Provide the (x, y) coordinate of the cell's center where the given text is located.  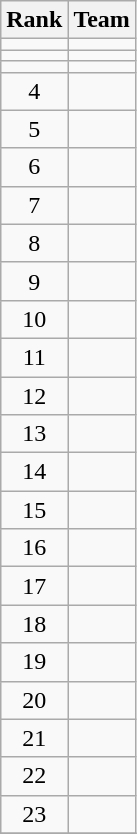
21 (34, 738)
22 (34, 776)
23 (34, 814)
7 (34, 205)
5 (34, 129)
10 (34, 319)
17 (34, 586)
6 (34, 167)
Rank (34, 20)
11 (34, 357)
Team (102, 20)
12 (34, 395)
18 (34, 624)
4 (34, 91)
19 (34, 662)
8 (34, 243)
14 (34, 472)
16 (34, 548)
15 (34, 510)
20 (34, 700)
9 (34, 281)
13 (34, 434)
